For the text-containing cell, return its midpoint in (x, y) coordinate format. 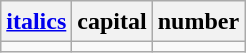
italics (36, 21)
capital (112, 21)
number (198, 21)
